Return (x, y) of the center of cell containing provided text 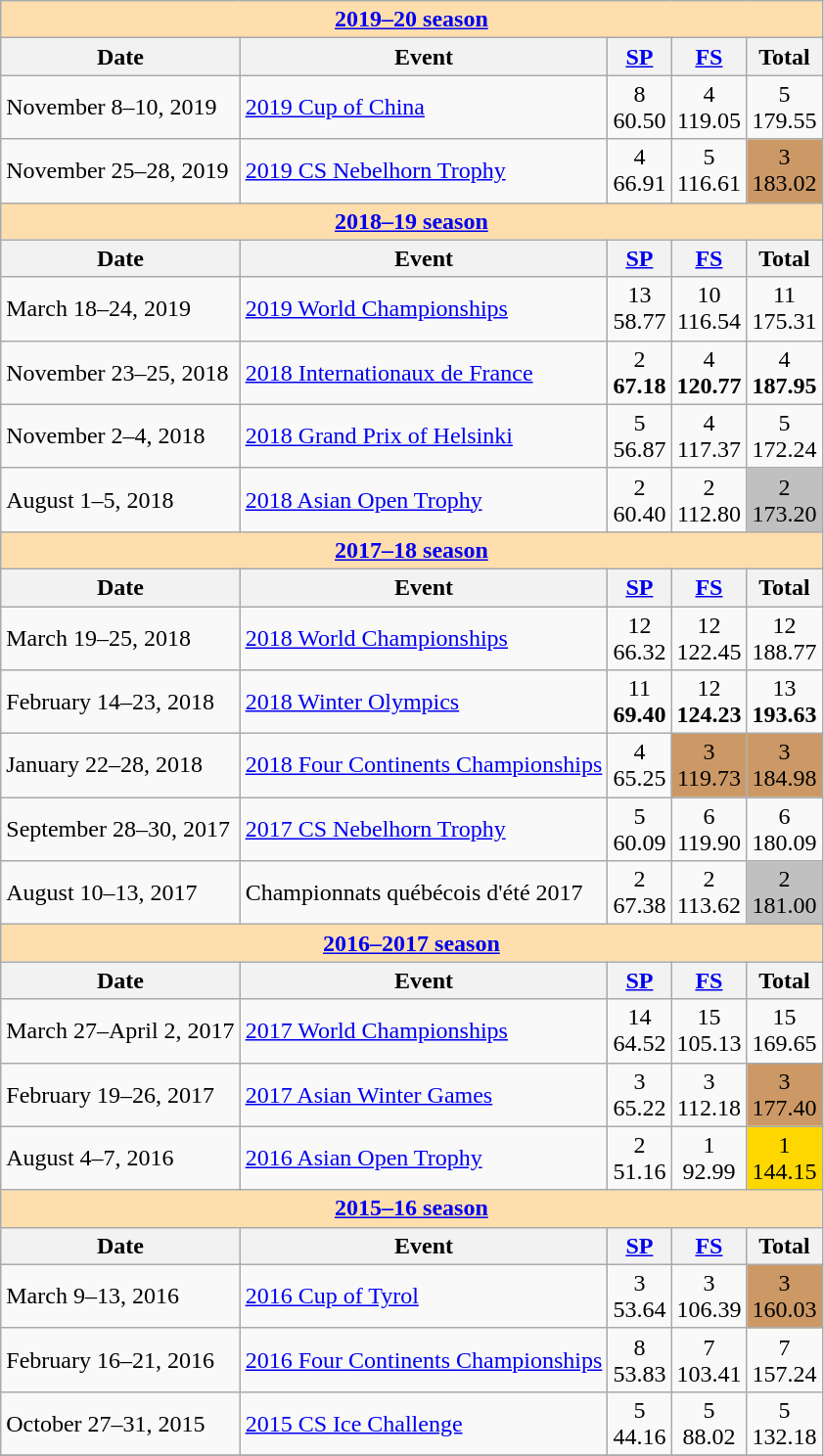
2017–18 season (411, 550)
2 67.18 (640, 372)
4 66.91 (640, 170)
12 66.32 (640, 638)
2018 Asian Open Trophy (424, 499)
4 120.77 (709, 372)
October 27–31, 2015 (120, 1423)
November 25–28, 2019 (120, 170)
November 23–25, 2018 (120, 372)
3 65.22 (640, 1094)
6 180.09 (785, 830)
2018 Four Continents Championships (424, 765)
4 119.05 (709, 108)
7 157.24 (785, 1360)
August 10–13, 2017 (120, 892)
3 160.03 (785, 1296)
3 184.98 (785, 765)
12 188.77 (785, 638)
8 53.83 (640, 1360)
5 179.55 (785, 108)
5 56.87 (640, 436)
10 116.54 (709, 309)
2015–16 season (411, 1208)
2019 CS Nebelhorn Trophy (424, 170)
2016 Four Continents Championships (424, 1360)
February 14–23, 2018 (120, 703)
2016 Cup of Tyrol (424, 1296)
13 58.77 (640, 309)
11 69.40 (640, 703)
2018–19 season (411, 221)
2 181.00 (785, 892)
14 64.52 (640, 1031)
15 105.13 (709, 1031)
2 51.16 (640, 1159)
3 112.18 (709, 1094)
3 177.40 (785, 1094)
2017 World Championships (424, 1031)
2015 CS Ice Challenge (424, 1423)
7 103.41 (709, 1360)
3 119.73 (709, 765)
November 2–4, 2018 (120, 436)
2018 Winter Olympics (424, 703)
March 19–25, 2018 (120, 638)
2018 Internationaux de France (424, 372)
August 4–7, 2016 (120, 1159)
February 16–21, 2016 (120, 1360)
5 132.18 (785, 1423)
2 60.40 (640, 499)
2019 World Championships (424, 309)
2 112.80 (709, 499)
2018 World Championships (424, 638)
November 8–10, 2019 (120, 108)
September 28–30, 2017 (120, 830)
August 1–5, 2018 (120, 499)
5 60.09 (640, 830)
6 119.90 (709, 830)
5 88.02 (709, 1423)
February 19–26, 2017 (120, 1094)
12 122.45 (709, 638)
4 187.95 (785, 372)
2016 Asian Open Trophy (424, 1159)
2016–2017 season (411, 943)
2019 Cup of China (424, 108)
2017 Asian Winter Games (424, 1094)
3 53.64 (640, 1296)
13 193.63 (785, 703)
2017 CS Nebelhorn Trophy (424, 830)
2 173.20 (785, 499)
8 60.50 (640, 108)
5 44.16 (640, 1423)
15 169.65 (785, 1031)
4 117.37 (709, 436)
5 116.61 (709, 170)
March 9–13, 2016 (120, 1296)
2 67.38 (640, 892)
4 65.25 (640, 765)
2019–20 season (411, 20)
3 106.39 (709, 1296)
Championnats québécois d'été 2017 (424, 892)
12 124.23 (709, 703)
March 18–24, 2019 (120, 309)
January 22–28, 2018 (120, 765)
2 113.62 (709, 892)
March 27–April 2, 2017 (120, 1031)
2018 Grand Prix of Helsinki (424, 436)
1 92.99 (709, 1159)
3 183.02 (785, 170)
11 175.31 (785, 309)
5 172.24 (785, 436)
1 144.15 (785, 1159)
